Output the [x, y] coordinate of the center of the cell containing the given text.  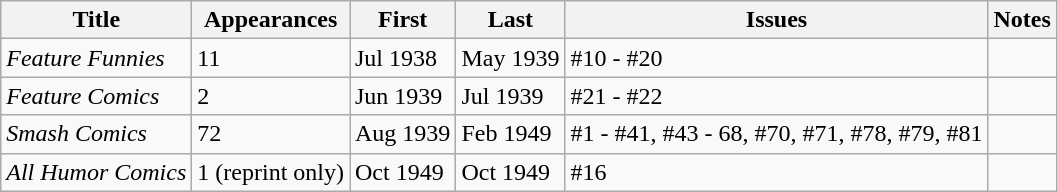
May 1939 [510, 58]
Feature Funnies [96, 58]
#1 - #41, #43 - 68, #70, #71, #78, #79, #81 [776, 134]
Aug 1939 [403, 134]
Notes [1022, 20]
Jun 1939 [403, 96]
Jul 1939 [510, 96]
Smash Comics [96, 134]
#10 - #20 [776, 58]
11 [271, 58]
Feature Comics [96, 96]
Feb 1949 [510, 134]
#16 [776, 172]
All Humor Comics [96, 172]
Last [510, 20]
#21 - #22 [776, 96]
Jul 1938 [403, 58]
72 [271, 134]
Appearances [271, 20]
2 [271, 96]
First [403, 20]
Issues [776, 20]
Title [96, 20]
1 (reprint only) [271, 172]
